For the text-containing cell, return its midpoint in [X, Y] coordinate format. 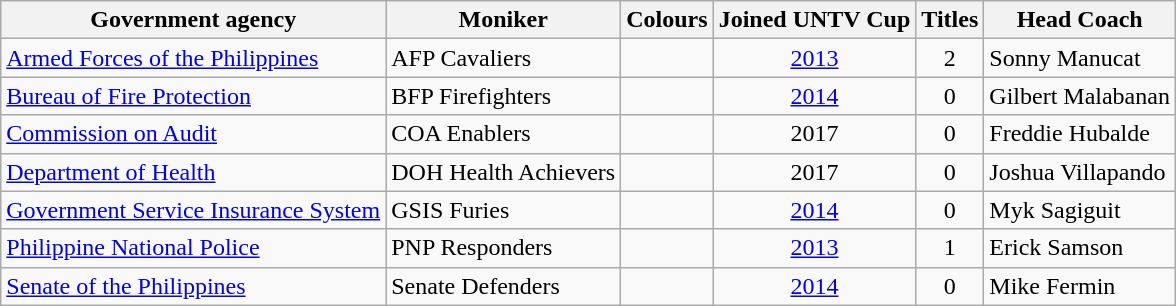
Mike Fermin [1080, 286]
Gilbert Malabanan [1080, 96]
Bureau of Fire Protection [194, 96]
GSIS Furies [504, 210]
BFP Firefighters [504, 96]
Armed Forces of the Philippines [194, 58]
Senate of the Philippines [194, 286]
Joined UNTV Cup [814, 20]
Government Service Insurance System [194, 210]
Commission on Audit [194, 134]
Joshua Villapando [1080, 172]
Colours [667, 20]
AFP Cavaliers [504, 58]
Sonny Manucat [1080, 58]
COA Enablers [504, 134]
Myk Sagiguit [1080, 210]
Department of Health [194, 172]
Head Coach [1080, 20]
PNP Responders [504, 248]
Titles [950, 20]
Moniker [504, 20]
2 [950, 58]
Freddie Hubalde [1080, 134]
Erick Samson [1080, 248]
Senate Defenders [504, 286]
Philippine National Police [194, 248]
DOH Health Achievers [504, 172]
1 [950, 248]
Government agency [194, 20]
